From the cell containing the given text, extract its center point as [X, Y] coordinate. 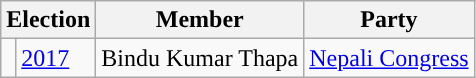
Member [200, 20]
Party [389, 20]
Nepali Congress [389, 58]
Election [48, 20]
2017 [56, 58]
Bindu Kumar Thapa [200, 58]
